Extract the [x, y] coordinate from the center of the cell holding the provided text.  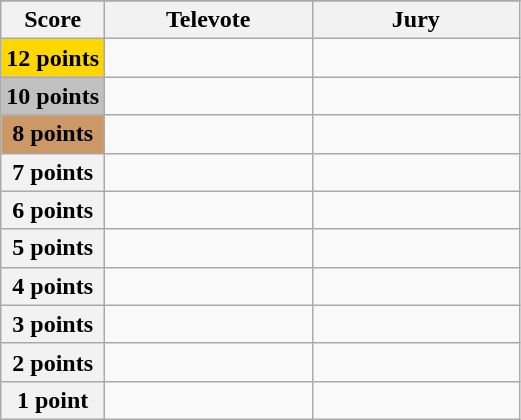
Televote [209, 20]
8 points [53, 134]
5 points [53, 248]
Jury [416, 20]
10 points [53, 96]
1 point [53, 400]
2 points [53, 362]
3 points [53, 324]
4 points [53, 286]
7 points [53, 172]
6 points [53, 210]
Score [53, 20]
12 points [53, 58]
